Return [X, Y] of the center of cell containing provided text 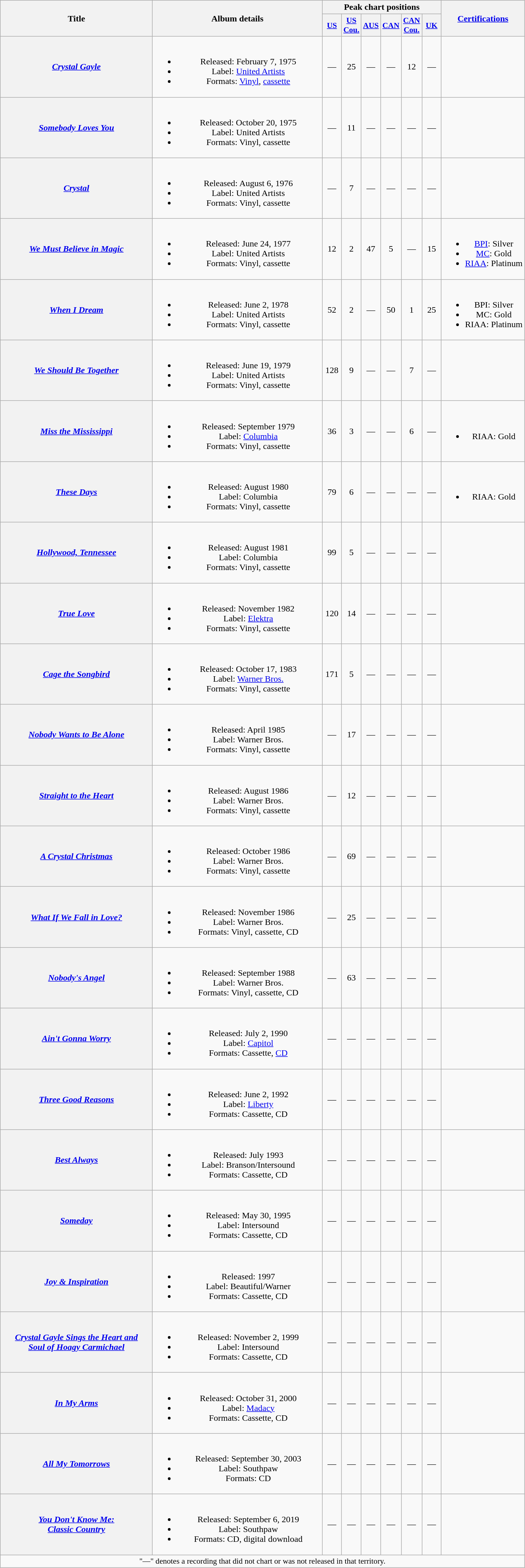
All My Tomorrows [76, 1464]
USCou. [351, 25]
99 [332, 553]
11 [351, 127]
Crystal [76, 188]
171 [332, 674]
A Crystal Christmas [76, 857]
These Days [76, 492]
Released: September 1988Label: Warner Bros.Formats: Vinyl, cassette, CD [238, 978]
36 [332, 431]
9 [351, 370]
Released: August 1981Label: ColumbiaFormats: Vinyl, cassette [238, 553]
Released: November 2, 1999Label: IntersoundFormats: Cassette, CD [238, 1342]
Released: July 1993Label: Branson/IntersoundFormats: Cassette, CD [238, 1160]
Released: February 7, 1975Label: United ArtistsFormats: Vinyl, cassette [238, 67]
Released: April 1985Label: Warner Bros.Formats: Vinyl, cassette [238, 735]
79 [332, 492]
True Love [76, 614]
Released: August 1986Label: Warner Bros.Formats: Vinyl, cassette [238, 795]
Released: September 6, 2019Label: SouthpawFormats: CD, digital download [238, 1524]
Certifications [483, 18]
Released: May 30, 1995Label: IntersoundFormats: Cassette, CD [238, 1221]
Miss the Mississippi [76, 431]
47 [371, 249]
US [332, 25]
15 [432, 249]
When I Dream [76, 310]
Nobody's Angel [76, 978]
CAN [391, 25]
We Must Believe in Magic [76, 249]
You Don't Know Me:Classic Country [76, 1524]
3 [351, 431]
Released: October 20, 1975Label: United ArtistsFormats: Vinyl, cassette [238, 127]
Album details [238, 18]
Best Always [76, 1160]
52 [332, 310]
128 [332, 370]
Released: October 31, 2000Label: MadacyFormats: Cassette, CD [238, 1403]
Released: June 2, 1978Label: United ArtistsFormats: Vinyl, cassette [238, 310]
Cage the Songbird [76, 674]
CANCou. [411, 25]
Released: June 2, 1992Label: LibertyFormats: Cassette, CD [238, 1099]
Released: August 1980Label: ColumbiaFormats: Vinyl, cassette [238, 492]
Peak chart positions [382, 7]
Straight to the Heart [76, 795]
What If We Fall in Love? [76, 917]
In My Arms [76, 1403]
Someday [76, 1221]
Released: November 1982Label: ElektraFormats: Vinyl, cassette [238, 614]
We Should Be Together [76, 370]
Released: September 30, 2003Label: SouthpawFormats: CD [238, 1464]
63 [351, 978]
Released: July 2, 1990Label: CapitolFormats: Cassette, CD [238, 1038]
Released: November 1986Label: Warner Bros.Formats: Vinyl, cassette, CD [238, 917]
69 [351, 857]
Released: August 6, 1976Label: United ArtistsFormats: Vinyl, cassette [238, 188]
Released: 1997Label: Beautiful/WarnerFormats: Cassette, CD [238, 1281]
Released: September 1979Label: ColumbiaFormats: Vinyl, cassette [238, 431]
17 [351, 735]
Released: October 1986Label: Warner Bros.Formats: Vinyl, cassette [238, 857]
50 [391, 310]
AUS [371, 25]
Hollywood, Tennessee [76, 553]
Released: June 24, 1977Label: United ArtistsFormats: Vinyl, cassette [238, 249]
120 [332, 614]
Released: June 19, 1979Label: United ArtistsFormats: Vinyl, cassette [238, 370]
Nobody Wants to Be Alone [76, 735]
Joy & Inspiration [76, 1281]
Title [76, 18]
Released: October 17, 1983Label: Warner Bros.Formats: Vinyl, cassette [238, 674]
"—" denotes a recording that did not chart or was not released in that territory. [262, 1561]
Crystal Gayle Sings the Heart andSoul of Hoagy Carmichael [76, 1342]
Three Good Reasons [76, 1099]
UK [432, 25]
14 [351, 614]
Ain't Gonna Worry [76, 1038]
1 [411, 310]
Somebody Loves You [76, 127]
Crystal Gayle [76, 67]
